For the text-containing cell, return its midpoint in [X, Y] coordinate format. 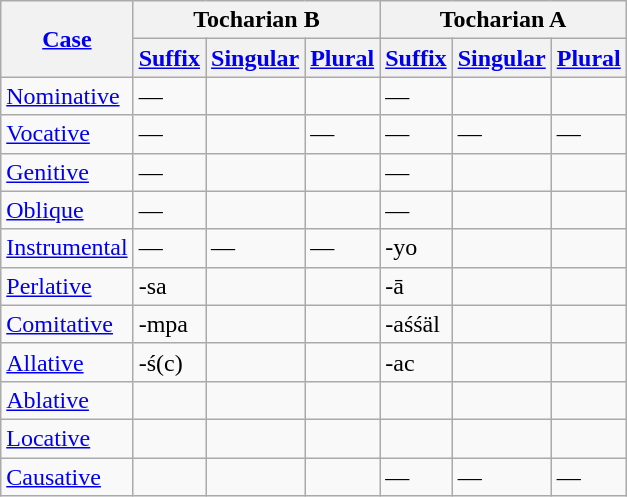
Causative [67, 477]
Oblique [67, 210]
Tocharian A [504, 20]
-ac [416, 362]
Comitative [67, 324]
Genitive [67, 172]
-mpa [169, 324]
Allative [67, 362]
-yo [416, 248]
-ś(c) [169, 362]
-sa [169, 286]
Tocharian B [256, 20]
Case [67, 39]
Ablative [67, 400]
Perlative [67, 286]
Locative [67, 438]
-ā [416, 286]
Instrumental [67, 248]
-aśśäl [416, 324]
Vocative [67, 134]
Nominative [67, 96]
